Search for the cell housing the specified text and yield its [x, y] center coordinate. 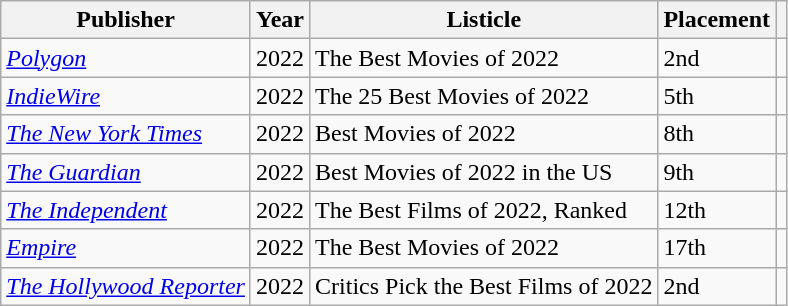
17th [717, 248]
Best Movies of 2022 in the US [484, 172]
Critics Pick the Best Films of 2022 [484, 286]
12th [717, 210]
The Hollywood Reporter [126, 286]
Best Movies of 2022 [484, 134]
The New York Times [126, 134]
Year [280, 20]
Polygon [126, 58]
Listicle [484, 20]
IndieWire [126, 96]
5th [717, 96]
The 25 Best Movies of 2022 [484, 96]
8th [717, 134]
The Independent [126, 210]
9th [717, 172]
Placement [717, 20]
Empire [126, 248]
Publisher [126, 20]
The Guardian [126, 172]
The Best Films of 2022, Ranked [484, 210]
